Scan for the cell matching the given text and deliver its (X, Y) coordinate at center. 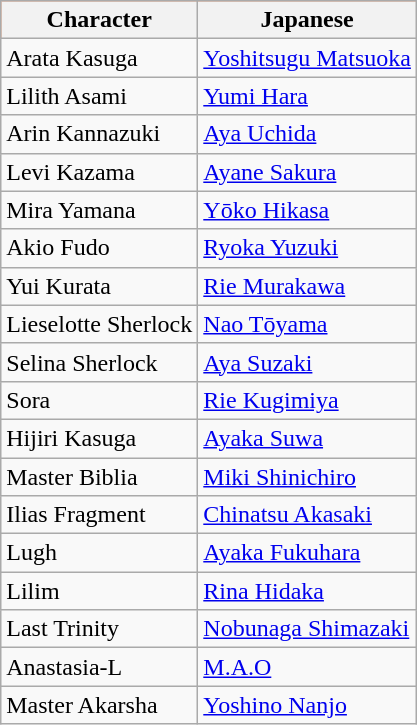
Ayaka Fukuhara (308, 553)
Ayane Sakura (308, 172)
Yumi Hara (308, 96)
Sora (100, 400)
Character (100, 20)
Anastasia-L (100, 667)
Arin Kannazuki (100, 134)
Ayaka Suwa (308, 438)
Nao Tōyama (308, 324)
Lilim (100, 591)
Master Biblia (100, 477)
Lilith Asami (100, 96)
Levi Kazama (100, 172)
Yōko Hikasa (308, 210)
Rina Hidaka (308, 591)
Arata Kasuga (100, 58)
Nobunaga Shimazaki (308, 629)
Rie Murakawa (308, 286)
Mira Yamana (100, 210)
Miki Shinichiro (308, 477)
Master Akarsha (100, 705)
Rie Kugimiya (308, 400)
Hijiri Kasuga (100, 438)
M.A.O (308, 667)
Yoshitsugu Matsuoka (308, 58)
Ryoka Yuzuki (308, 248)
Ilias Fragment (100, 515)
Selina Sherlock (100, 362)
Lieselotte Sherlock (100, 324)
Aya Uchida (308, 134)
Chinatsu Akasaki (308, 515)
Japanese (308, 20)
Lugh (100, 553)
Yoshino Nanjo (308, 705)
Yui Kurata (100, 286)
Akio Fudo (100, 248)
Aya Suzaki (308, 362)
Last Trinity (100, 629)
